Pinpoint the cell where the given text exists, returning its [x, y] midpoint coordinate. 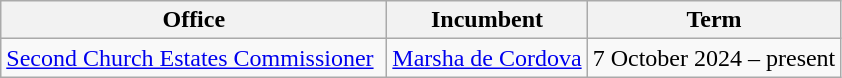
Office [194, 20]
Marsha de Cordova [487, 58]
7 October 2024 – present [714, 58]
Incumbent [487, 20]
Term [714, 20]
Second Church Estates Commissioner [194, 58]
